Extract the (X, Y) coordinate from the center of the cell holding the provided text.  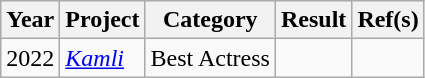
Ref(s) (388, 20)
Result (313, 20)
Category (210, 20)
Year (30, 20)
Best Actress (210, 58)
Project (102, 20)
Kamli (102, 58)
2022 (30, 58)
